Extract the (X, Y) coordinate from the center of the cell holding the provided text.  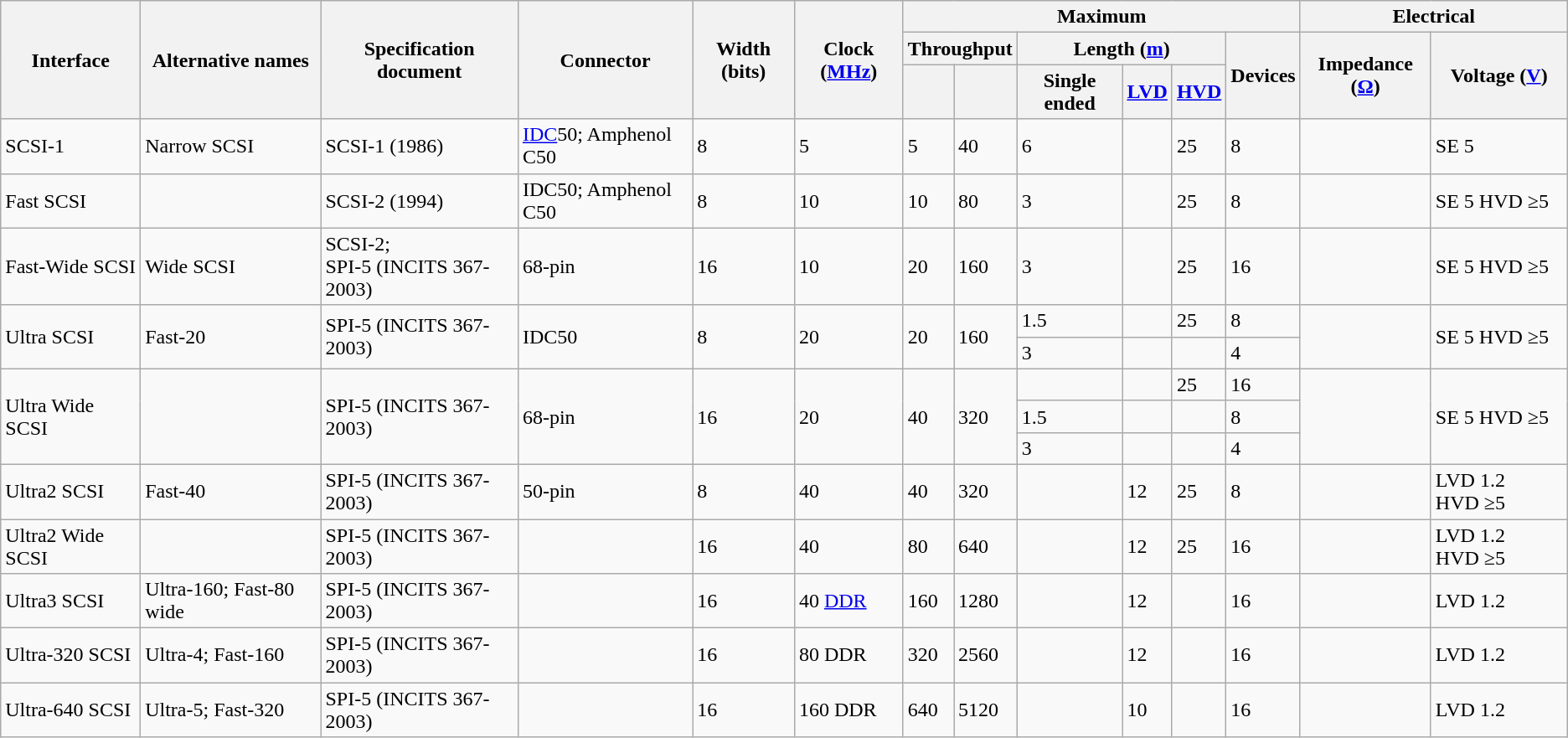
Ultra-640 SCSI (70, 710)
2560 (986, 655)
Ultra2 SCSI (70, 491)
IDC50 (605, 337)
50-pin (605, 491)
Impedance (Ω) (1365, 75)
Ultra-320 SCSI (70, 655)
Ultra Wide SCSI (70, 416)
SCSI-2; SPI-5 (INCITS 367-2003) (419, 266)
Alternative names (231, 60)
Devices (1263, 75)
80 DDR (848, 655)
Narrow SCSI (231, 146)
Fast-40 (231, 491)
Ultra-4; Fast-160 (231, 655)
160 DDR (848, 710)
SCSI-2 (1994) (419, 201)
Length (m) (1122, 49)
Specification document (419, 60)
Connector (605, 60)
Interface (70, 60)
Wide SCSI (231, 266)
HVD (1199, 92)
SCSI-1 (1986) (419, 146)
Electrical (1434, 17)
Maximum (1101, 17)
Fast-20 (231, 337)
1280 (986, 601)
Fast SCSI (70, 201)
Ultra2 Wide SCSI (70, 546)
SCSI-1 (70, 146)
Width (bits) (744, 60)
Throughput (960, 49)
Fast-Wide SCSI (70, 266)
Single ended (1070, 92)
5120 (986, 710)
SE 5 (1499, 146)
Ultra-5; Fast-320 (231, 710)
LVD (1148, 92)
40 DDR (848, 601)
Ultra3 SCSI (70, 601)
Voltage (V) (1499, 75)
Ultra SCSI (70, 337)
Clock (MHz) (848, 60)
Ultra-160; Fast-80 wide (231, 601)
6 (1070, 146)
